Return the (X, Y) coordinate for the center point of the cell that contains the specified text.  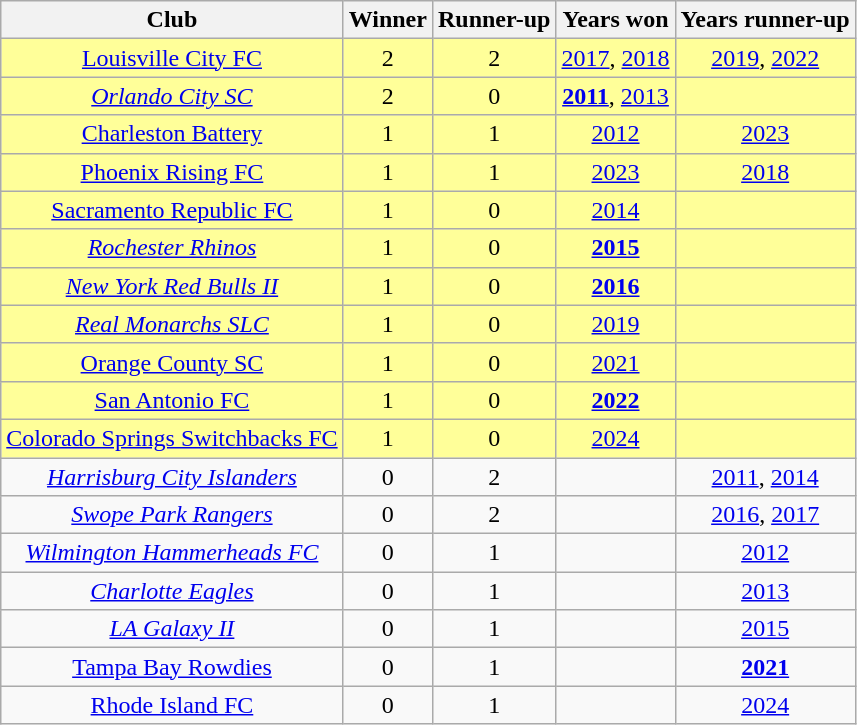
Orange County SC (172, 362)
Years won (616, 20)
Wilmington Hammerheads FC (172, 553)
Phoenix Rising FC (172, 172)
Rochester Rhinos (172, 248)
2013 (765, 591)
Sacramento Republic FC (172, 210)
Rhode Island FC (172, 705)
San Antonio FC (172, 400)
2019, 2022 (765, 58)
2016, 2017 (765, 515)
2022 (616, 400)
2014 (616, 210)
Runner-up (494, 20)
2016 (616, 286)
Charleston Battery (172, 134)
Swope Park Rangers (172, 515)
Years runner-up (765, 20)
2019 (616, 324)
Charlotte Eagles (172, 591)
LA Galaxy II (172, 629)
Tampa Bay Rowdies (172, 667)
Colorado Springs Switchbacks FC (172, 438)
Club (172, 20)
2018 (765, 172)
Harrisburg City Islanders (172, 477)
New York Red Bulls II (172, 286)
2011, 2014 (765, 477)
Real Monarchs SLC (172, 324)
Winner (388, 20)
2017, 2018 (616, 58)
Louisville City FC (172, 58)
Orlando City SC (172, 96)
2011, 2013 (616, 96)
